Pinpoint the cell where the given text exists, returning its [X, Y] midpoint coordinate. 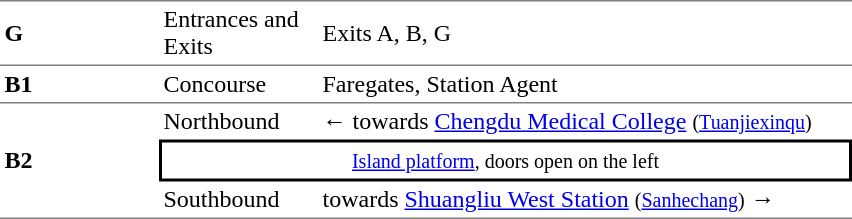
Exits A, B, G [585, 33]
Entrances and Exits [238, 33]
Northbound [238, 122]
← towards Chengdu Medical College (Tuanjiexinqu) [585, 122]
Concourse [238, 85]
Faregates, Station Agent [585, 85]
B1 [80, 85]
Island platform, doors open on the left [506, 161]
G [80, 33]
